Capture the cell that displays the provided text and extract its [x, y] central coordinate. 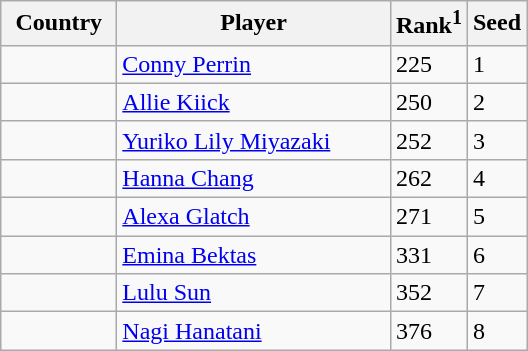
Emina Bektas [254, 255]
3 [496, 140]
Allie Kiick [254, 102]
352 [428, 293]
331 [428, 255]
Conny Perrin [254, 64]
Hanna Chang [254, 178]
Seed [496, 24]
252 [428, 140]
225 [428, 64]
Lulu Sun [254, 293]
376 [428, 331]
Country [59, 24]
262 [428, 178]
Rank1 [428, 24]
1 [496, 64]
7 [496, 293]
Alexa Glatch [254, 217]
250 [428, 102]
8 [496, 331]
271 [428, 217]
5 [496, 217]
2 [496, 102]
Player [254, 24]
Yuriko Lily Miyazaki [254, 140]
Nagi Hanatani [254, 331]
6 [496, 255]
4 [496, 178]
